Pinpoint the cell where the given text exists, returning its (X, Y) midpoint coordinate. 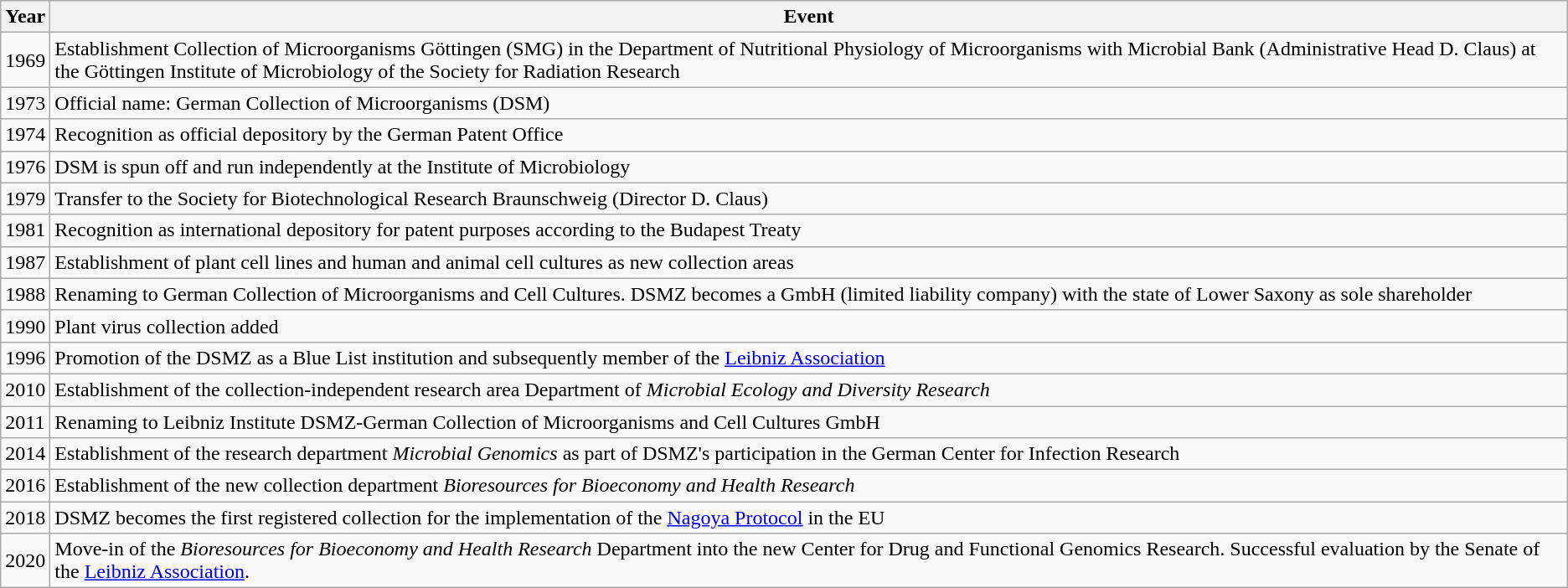
DSMZ becomes the first registered collection for the implementation of the Nagoya Protocol in the EU (809, 518)
Establishment of the new collection department Bioresources for Bioeconomy and Health Research (809, 486)
Year (25, 17)
2018 (25, 518)
1981 (25, 230)
2016 (25, 486)
Recognition as official depository by the German Patent Office (809, 135)
Renaming to Leibniz Institute DSMZ-German Collection of Microorganisms and Cell Cultures GmbH (809, 421)
1990 (25, 326)
1974 (25, 135)
2020 (25, 561)
Official name: German Collection of Microorganisms (DSM) (809, 103)
Establishment of the collection-independent research area Department of Microbial Ecology and Diversity Research (809, 389)
Plant virus collection added (809, 326)
1969 (25, 60)
Recognition as international depository for patent purposes according to the Budapest Treaty (809, 230)
Transfer to the Society for Biotechnological Research Braunschweig (Director D. Claus) (809, 199)
2010 (25, 389)
Establishment of plant cell lines and human and animal cell cultures as new collection areas (809, 262)
1979 (25, 199)
1988 (25, 294)
1987 (25, 262)
2011 (25, 421)
Establishment of the research department Microbial Genomics as part of DSMZ's participation in the German Center for Infection Research (809, 454)
DSM is spun off and run independently at the Institute of Microbiology (809, 167)
Event (809, 17)
1976 (25, 167)
1973 (25, 103)
1996 (25, 358)
2014 (25, 454)
Promotion of the DSMZ as a Blue List institution and subsequently member of the Leibniz Association (809, 358)
